Find where the given text appears and provide that cell's center as (x, y) coordinate. 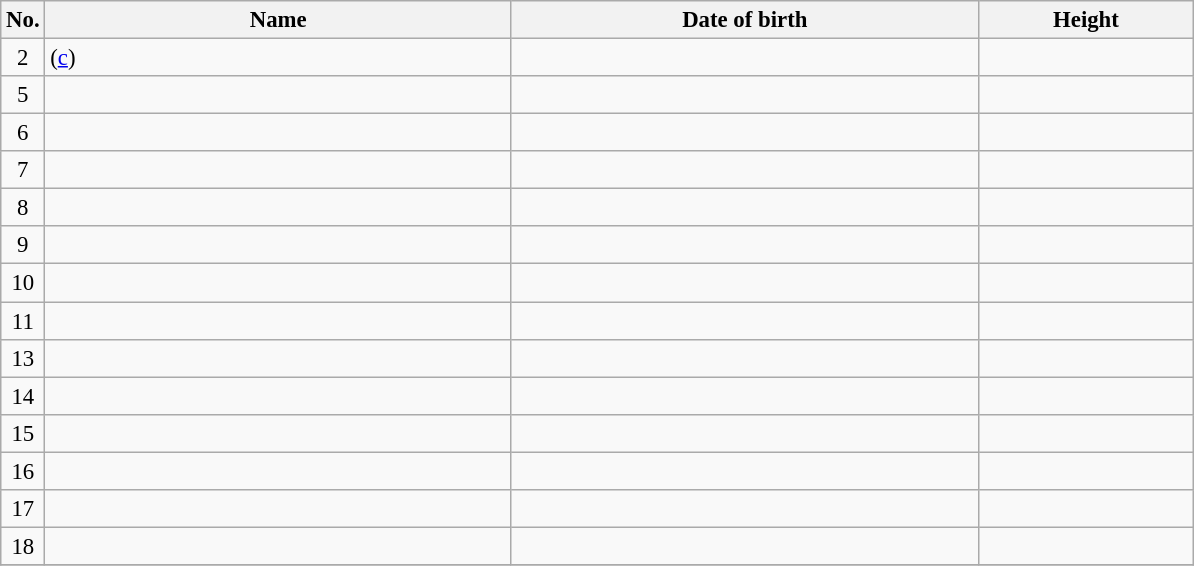
7 (23, 170)
2 (23, 58)
5 (23, 95)
Height (1086, 20)
17 (23, 509)
No. (23, 20)
8 (23, 208)
Name (278, 20)
15 (23, 433)
16 (23, 471)
11 (23, 321)
13 (23, 358)
Date of birth (744, 20)
6 (23, 133)
(c) (278, 58)
14 (23, 396)
10 (23, 283)
18 (23, 546)
9 (23, 245)
